Return (x, y) of the center of cell containing provided text 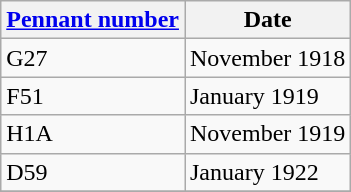
January 1919 (267, 96)
F51 (93, 96)
November 1919 (267, 134)
January 1922 (267, 172)
G27 (93, 58)
Date (267, 20)
Pennant number (93, 20)
H1A (93, 134)
D59 (93, 172)
November 1918 (267, 58)
